From the cell containing the given text, extract its center point as [x, y] coordinate. 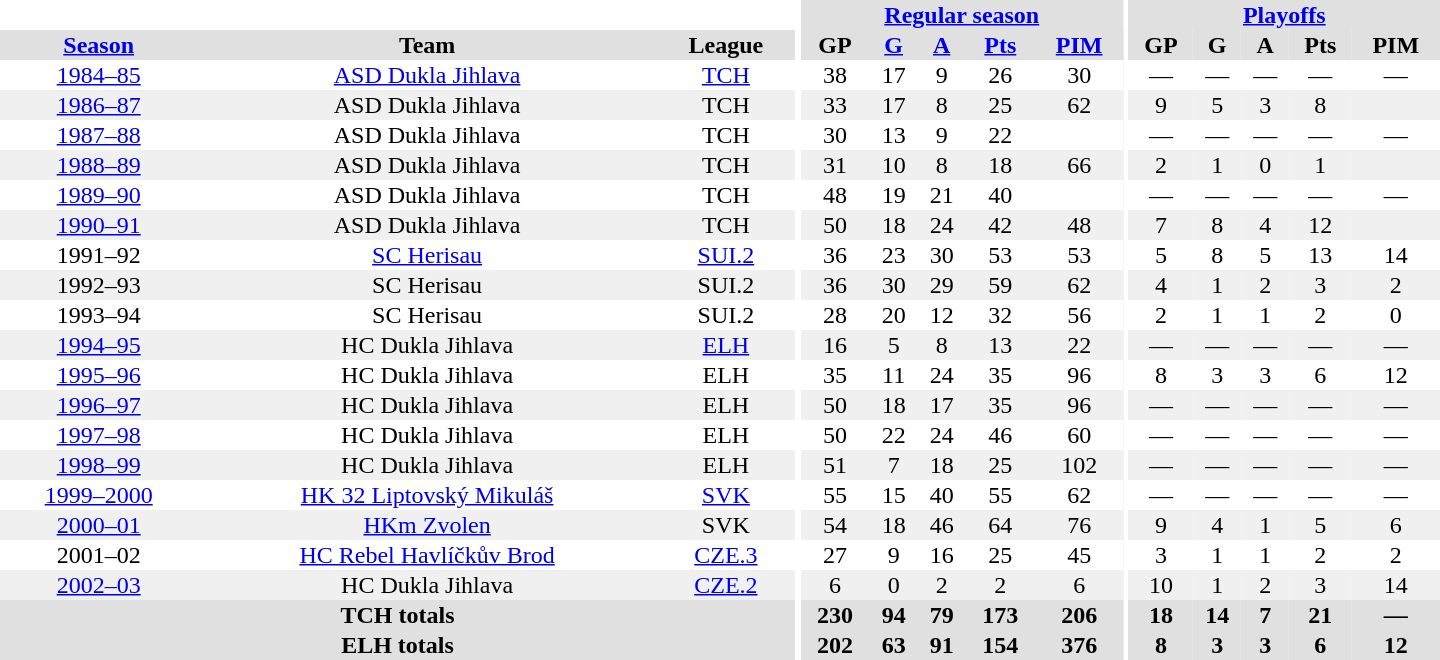
1992–93 [98, 285]
56 [1079, 315]
202 [834, 645]
1996–97 [98, 405]
33 [834, 105]
TCH totals [398, 615]
230 [834, 615]
CZE.2 [726, 585]
15 [894, 495]
27 [834, 555]
19 [894, 195]
206 [1079, 615]
League [726, 45]
1999–2000 [98, 495]
26 [1000, 75]
154 [1000, 645]
Team [426, 45]
76 [1079, 525]
1995–96 [98, 375]
Season [98, 45]
HKm Zvolen [426, 525]
1990–91 [98, 225]
102 [1079, 465]
42 [1000, 225]
31 [834, 165]
1993–94 [98, 315]
28 [834, 315]
66 [1079, 165]
38 [834, 75]
51 [834, 465]
HK 32 Liptovský Mikuláš [426, 495]
64 [1000, 525]
1994–95 [98, 345]
1997–98 [98, 435]
2000–01 [98, 525]
91 [942, 645]
1987–88 [98, 135]
59 [1000, 285]
1998–99 [98, 465]
1989–90 [98, 195]
ELH totals [398, 645]
2001–02 [98, 555]
20 [894, 315]
Playoffs [1284, 15]
60 [1079, 435]
173 [1000, 615]
1986–87 [98, 105]
1984–85 [98, 75]
376 [1079, 645]
Regular season [962, 15]
CZE.3 [726, 555]
29 [942, 285]
63 [894, 645]
94 [894, 615]
45 [1079, 555]
54 [834, 525]
HC Rebel Havlíčkův Brod [426, 555]
23 [894, 255]
2002–03 [98, 585]
11 [894, 375]
1991–92 [98, 255]
79 [942, 615]
1988–89 [98, 165]
32 [1000, 315]
